Capture the cell that displays the provided text and extract its (x, y) central coordinate. 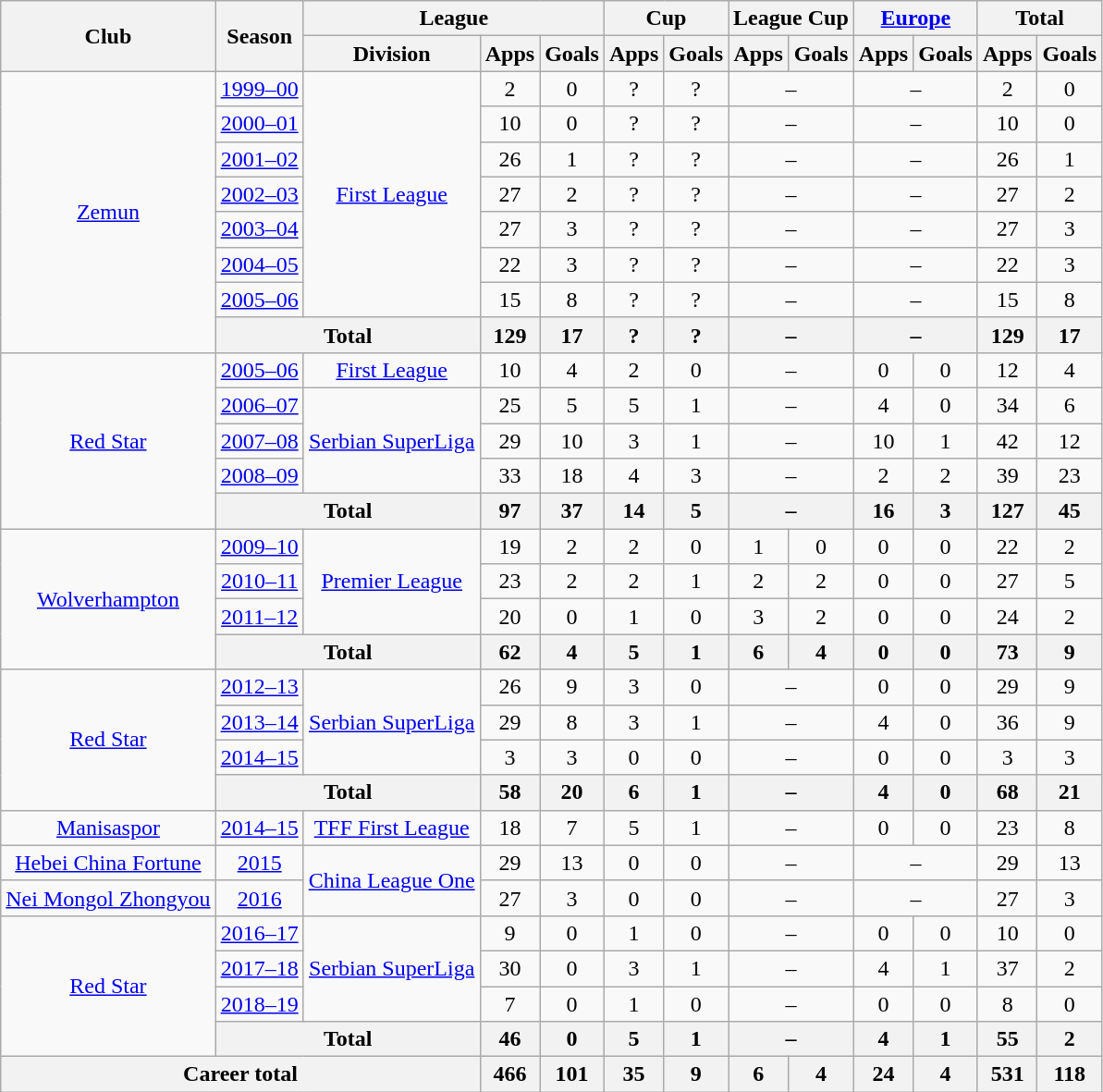
2002–03 (259, 194)
2010–11 (259, 582)
33 (509, 476)
Career total (240, 1074)
39 (1007, 476)
2015 (259, 863)
League Cup (791, 18)
531 (1007, 1074)
14 (633, 511)
China League One (392, 880)
2009–10 (259, 546)
Hebei China Fortune (108, 863)
36 (1007, 722)
127 (1007, 511)
2006–07 (259, 405)
2003–04 (259, 229)
58 (509, 792)
73 (1007, 652)
Premier League (392, 582)
19 (509, 546)
Cup (666, 18)
466 (509, 1074)
21 (1070, 792)
34 (1007, 405)
TFF First League (392, 828)
2000–01 (259, 124)
1999–00 (259, 89)
2016–17 (259, 933)
Zemun (108, 212)
97 (509, 511)
2012–13 (259, 687)
2018–19 (259, 1003)
2011–12 (259, 617)
Club (108, 36)
Manisaspor (108, 828)
30 (509, 968)
101 (572, 1074)
46 (509, 1039)
2008–09 (259, 476)
2001–02 (259, 159)
2007–08 (259, 441)
Europe (915, 18)
Season (259, 36)
2016 (259, 898)
68 (1007, 792)
118 (1070, 1074)
25 (509, 405)
League (453, 18)
2017–18 (259, 968)
42 (1007, 441)
2013–14 (259, 722)
35 (633, 1074)
16 (883, 511)
2004–05 (259, 264)
55 (1007, 1039)
Nei Mongol Zhongyou (108, 898)
Division (392, 54)
Wolverhampton (108, 599)
45 (1070, 511)
62 (509, 652)
